Pinpoint the cell where the given text exists, returning its (X, Y) midpoint coordinate. 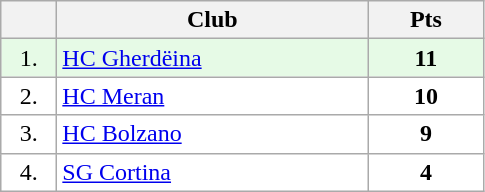
SG Cortina (212, 172)
2. (29, 96)
4 (426, 172)
10 (426, 96)
1. (29, 58)
11 (426, 58)
HC Gherdëina (212, 58)
Club (212, 20)
HC Bolzano (212, 134)
9 (426, 134)
3. (29, 134)
4. (29, 172)
HC Meran (212, 96)
Pts (426, 20)
